Extract the (x, y) coordinate from the center of the cell holding the provided text.  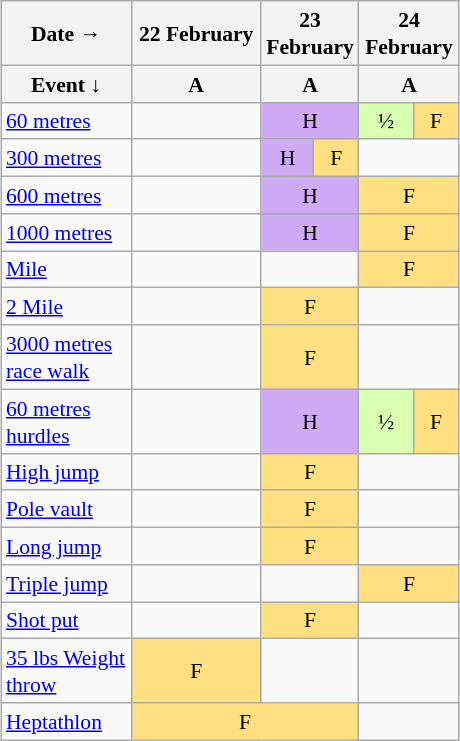
60 metres (66, 120)
1000 metres (66, 232)
Long jump (66, 546)
Event ↓ (66, 84)
Heptathlon (66, 722)
60 metres hurdles (66, 421)
Mile (66, 268)
High jump (66, 472)
300 metres (66, 158)
3000 metres race walk (66, 357)
Triple jump (66, 582)
Shot put (66, 620)
Date → (66, 33)
22 February (196, 33)
23 February (310, 33)
600 metres (66, 194)
2 Mile (66, 306)
Pole vault (66, 508)
24 February (409, 33)
35 lbs Weight throw (66, 671)
